Capture the cell that displays the provided text and extract its [X, Y] central coordinate. 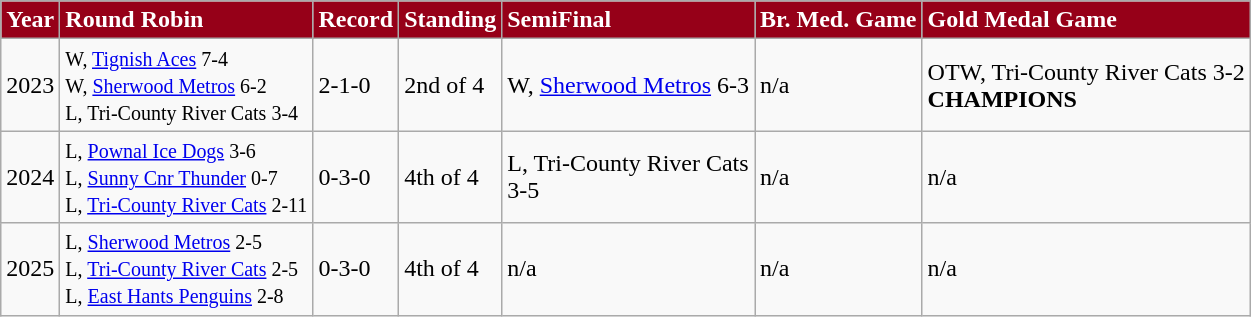
W, Sherwood Metros 6-3 [628, 85]
2025 [30, 269]
L, Sherwood Metros 2-5L, Tri-County River Cats 2-5L, East Hants Penguins 2-8 [186, 269]
Standing [450, 20]
Round Robin [186, 20]
2024 [30, 177]
L, Pownal Ice Dogs 3-6L, Sunny Cnr Thunder 0-7L, Tri-County River Cats 2-11 [186, 177]
OTW, Tri-County River Cats 3-2CHAMPIONS [1086, 85]
SemiFinal [628, 20]
L, Tri-County River Cats 3-5 [628, 177]
Br. Med. Game [838, 20]
2-1-0 [356, 85]
W, Tignish Aces 7-4W, Sherwood Metros 6-2L, Tri-County River Cats 3-4 [186, 85]
Gold Medal Game [1086, 20]
2023 [30, 85]
2nd of 4 [450, 85]
Record [356, 20]
Year [30, 20]
